Capture the cell that displays the provided text and extract its (X, Y) central coordinate. 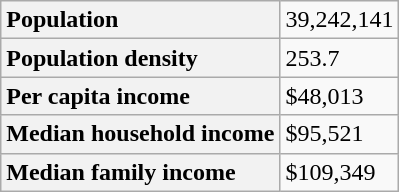
Population (140, 20)
Per capita income (140, 96)
$48,013 (340, 96)
39,242,141 (340, 20)
$109,349 (340, 172)
Median family income (140, 172)
$95,521 (340, 134)
Population density (140, 58)
253.7 (340, 58)
Median household income (140, 134)
